Provide the [x, y] coordinate of the cell's center where the given text is located.  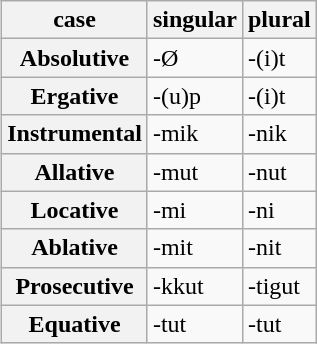
case [75, 20]
Prosecutive [75, 286]
-nut [279, 172]
-nik [279, 134]
Ablative [75, 248]
-kkut [194, 286]
-mi [194, 210]
-mut [194, 172]
plural [279, 20]
-mit [194, 248]
Allative [75, 172]
-(u)p [194, 96]
Absolutive [75, 58]
Ergative [75, 96]
-Ø [194, 58]
Equative [75, 324]
Instrumental [75, 134]
-mik [194, 134]
-tigut [279, 286]
Locative [75, 210]
-nit [279, 248]
-ni [279, 210]
singular [194, 20]
